Find where the given text appears and provide that cell's center as (X, Y) coordinate. 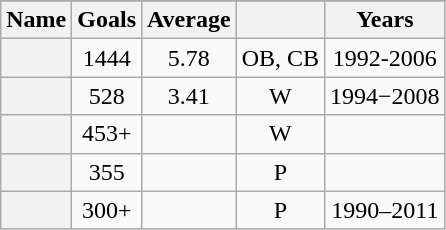
1444 (107, 58)
5.78 (190, 58)
OB, CB (280, 58)
300+ (107, 210)
1994−2008 (386, 96)
Name (36, 20)
3.41 (190, 96)
1992-2006 (386, 58)
453+ (107, 134)
1990–2011 (386, 210)
Goals (107, 20)
355 (107, 172)
528 (107, 96)
Years (386, 20)
Average (190, 20)
